Identify which cell holds the provided text, then report its (X, Y) central coordinate. 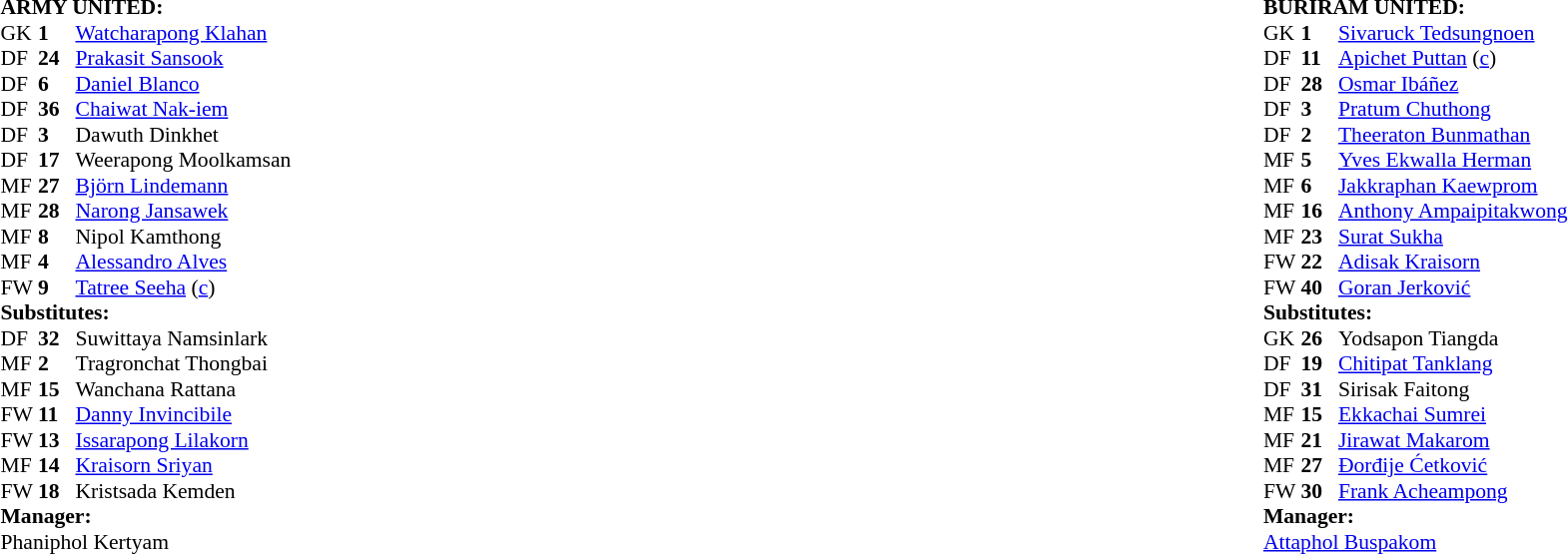
36 (57, 109)
5 (1319, 161)
Dawuth Dinkhet (184, 135)
Narong Jansawek (184, 211)
Björn Lindemann (184, 186)
Sirisak Faitong (1453, 389)
Surat Sukha (1453, 237)
17 (57, 161)
Đorđije Ćetković (1453, 466)
24 (57, 59)
Kristsada Kemden (184, 491)
40 (1319, 287)
9 (57, 287)
Weerapong Moolkamsan (184, 161)
Anthony Ampaipitakwong (1453, 211)
8 (57, 237)
Watcharapong Klahan (184, 33)
Tatree Seeha (c) (184, 287)
30 (1319, 491)
Chaiwat Nak-iem (184, 109)
Pratum Chuthong (1453, 109)
Nipol Kamthong (184, 237)
Jirawat Makarom (1453, 440)
Danny Invincibile (184, 414)
19 (1319, 364)
Sivaruck Tedsungnoen (1453, 33)
Ekkachai Sumrei (1453, 414)
Yodsapon Tiangda (1453, 338)
32 (57, 338)
Goran Jerković (1453, 287)
18 (57, 491)
Tragronchat Thongbai (184, 364)
Issarapong Lilakorn (184, 440)
Yves Ekwalla Herman (1453, 161)
Apichet Puttan (c) (1453, 59)
Prakasit Sansook (184, 59)
22 (1319, 263)
Alessandro Alves (184, 263)
Osmar Ibáñez (1453, 84)
Adisak Kraisorn (1453, 263)
Theeraton Bunmathan (1453, 135)
14 (57, 466)
13 (57, 440)
26 (1319, 338)
31 (1319, 389)
4 (57, 263)
23 (1319, 237)
Wanchana Rattana (184, 389)
Kraisorn Sriyan (184, 466)
Daniel Blanco (184, 84)
Chitipat Tanklang (1453, 364)
16 (1319, 211)
21 (1319, 440)
Frank Acheampong (1453, 491)
Suwittaya Namsinlark (184, 338)
Jakkraphan Kaewprom (1453, 186)
